Search for the cell housing the specified text and yield its (X, Y) center coordinate. 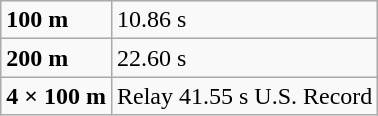
10.86 s (244, 20)
200 m (56, 58)
4 × 100 m (56, 96)
100 m (56, 20)
Relay 41.55 s U.S. Record (244, 96)
22.60 s (244, 58)
